Return [X, Y] of the center of cell containing provided text 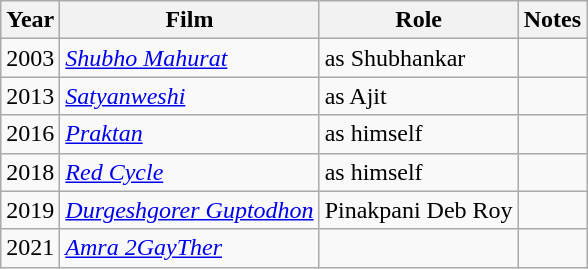
2016 [30, 134]
Film [190, 20]
Red Cycle [190, 172]
Role [418, 20]
Satyanweshi [190, 96]
Shubho Mahurat [190, 58]
as Shubhankar [418, 58]
2019 [30, 210]
2013 [30, 96]
Praktan [190, 134]
Durgeshgorer Guptodhon [190, 210]
2018 [30, 172]
as Ajit [418, 96]
Year [30, 20]
Notes [552, 20]
Amra 2GayTher [190, 248]
Pinakpani Deb Roy [418, 210]
2003 [30, 58]
2021 [30, 248]
